From the cell containing the given text, extract its center point as (X, Y) coordinate. 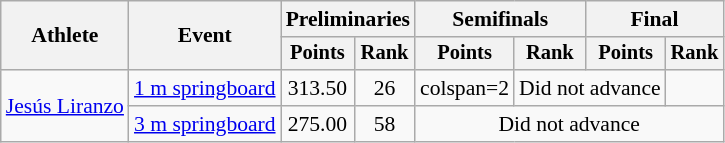
3 m springboard (205, 124)
313.50 (318, 88)
Athlete (65, 36)
colspan=2 (464, 88)
Event (205, 36)
Jesús Liranzo (65, 106)
Semifinals (500, 19)
58 (384, 124)
1 m springboard (205, 88)
Preliminaries (348, 19)
Final (655, 19)
275.00 (318, 124)
26 (384, 88)
